Extract the (X, Y) coordinate from the center of the cell holding the provided text.  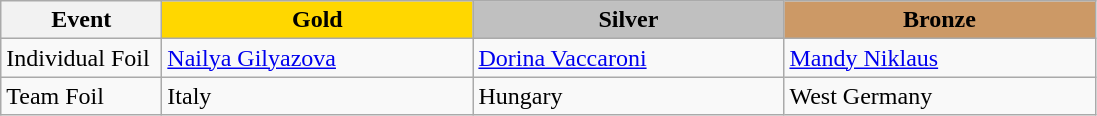
Mandy Niklaus (940, 58)
Event (82, 20)
West Germany (940, 96)
Hungary (628, 96)
Italy (318, 96)
Silver (628, 20)
Nailya Gilyazova (318, 58)
Gold (318, 20)
Individual Foil (82, 58)
Team Foil (82, 96)
Dorina Vaccaroni (628, 58)
Bronze (940, 20)
